Find where the given text appears and provide that cell's center as [X, Y] coordinate. 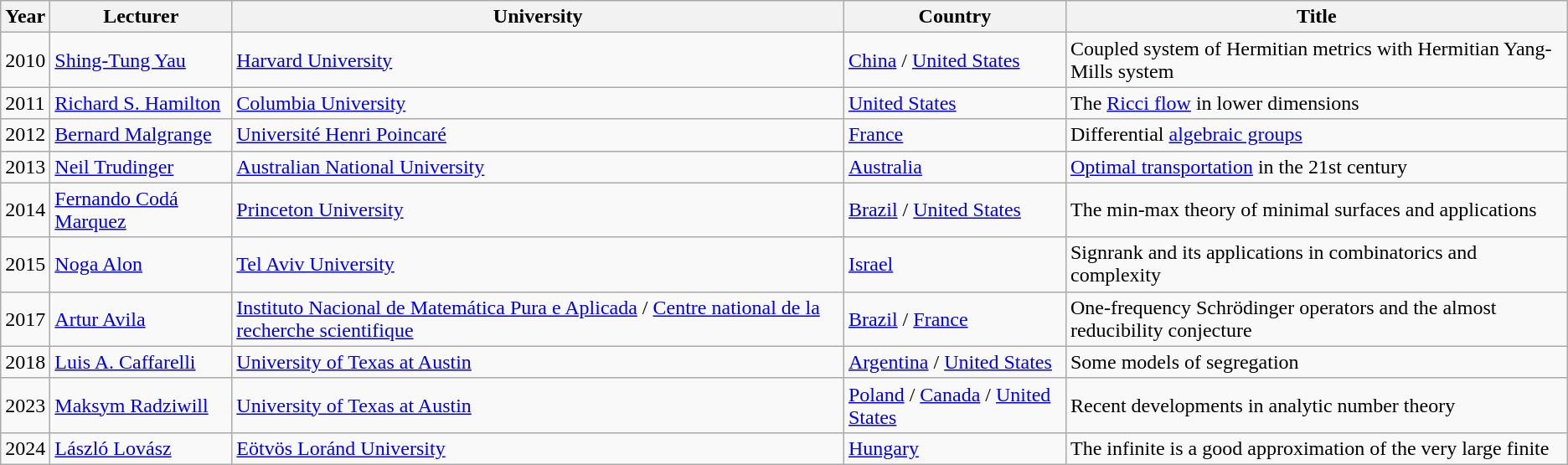
2011 [25, 103]
2012 [25, 135]
Israel [955, 265]
Australian National University [538, 167]
University [538, 17]
Eötvös Loránd University [538, 448]
Brazil / United States [955, 209]
Fernando Codá Marquez [141, 209]
Instituto Nacional de Matemática Pura e Aplicada / Centre national de la recherche scientifique [538, 318]
László Lovász [141, 448]
The Ricci flow in lower dimensions [1317, 103]
Signrank and its applications in combinatorics and complexity [1317, 265]
The infinite is a good approximation of the very large finite [1317, 448]
Maksym Radziwill [141, 406]
Lecturer [141, 17]
Luis A. Caffarelli [141, 362]
Poland / Canada / United States [955, 406]
The min-max theory of minimal surfaces and applications [1317, 209]
Country [955, 17]
Richard S. Hamilton [141, 103]
Coupled system of Hermitian metrics with Hermitian Yang-Mills system [1317, 60]
Shing-Tung Yau [141, 60]
2015 [25, 265]
United States [955, 103]
Brazil / France [955, 318]
Noga Alon [141, 265]
2010 [25, 60]
2013 [25, 167]
Université Henri Poincaré [538, 135]
Some models of segregation [1317, 362]
2014 [25, 209]
2023 [25, 406]
Bernard Malgrange [141, 135]
Optimal transportation in the 21st century [1317, 167]
France [955, 135]
Title [1317, 17]
2017 [25, 318]
Columbia University [538, 103]
Year [25, 17]
Differential algebraic groups [1317, 135]
China / United States [955, 60]
Argentina / United States [955, 362]
Artur Avila [141, 318]
Recent developments in analytic number theory [1317, 406]
2024 [25, 448]
Hungary [955, 448]
Princeton University [538, 209]
One-frequency Schrödinger operators and the almost reducibility conjecture [1317, 318]
Tel Aviv University [538, 265]
Harvard University [538, 60]
Neil Trudinger [141, 167]
2018 [25, 362]
Australia [955, 167]
